Pinpoint the cell where the given text exists, returning its (x, y) midpoint coordinate. 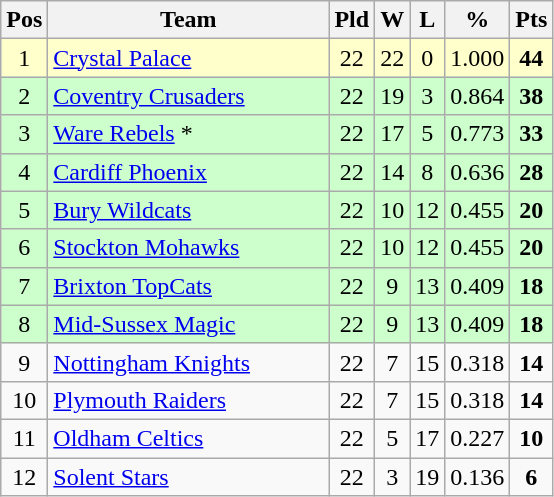
2 (24, 96)
0.136 (478, 477)
Pos (24, 20)
0.636 (478, 172)
Oldham Celtics (188, 438)
0.227 (478, 438)
Stockton Mohawks (188, 248)
Brixton TopCats (188, 286)
4 (24, 172)
1.000 (478, 58)
38 (532, 96)
0.773 (478, 134)
Plymouth Raiders (188, 400)
1 (24, 58)
Pld (352, 20)
Cardiff Phoenix (188, 172)
44 (532, 58)
0.864 (478, 96)
11 (24, 438)
Ware Rebels * (188, 134)
% (478, 20)
Solent Stars (188, 477)
L (428, 20)
0 (428, 58)
Nottingham Knights (188, 362)
Team (188, 20)
Crystal Palace (188, 58)
Mid-Sussex Magic (188, 324)
28 (532, 172)
33 (532, 134)
Bury Wildcats (188, 210)
W (392, 20)
Pts (532, 20)
Coventry Crusaders (188, 96)
